Extract the (X, Y) coordinate from the center of the cell holding the provided text.  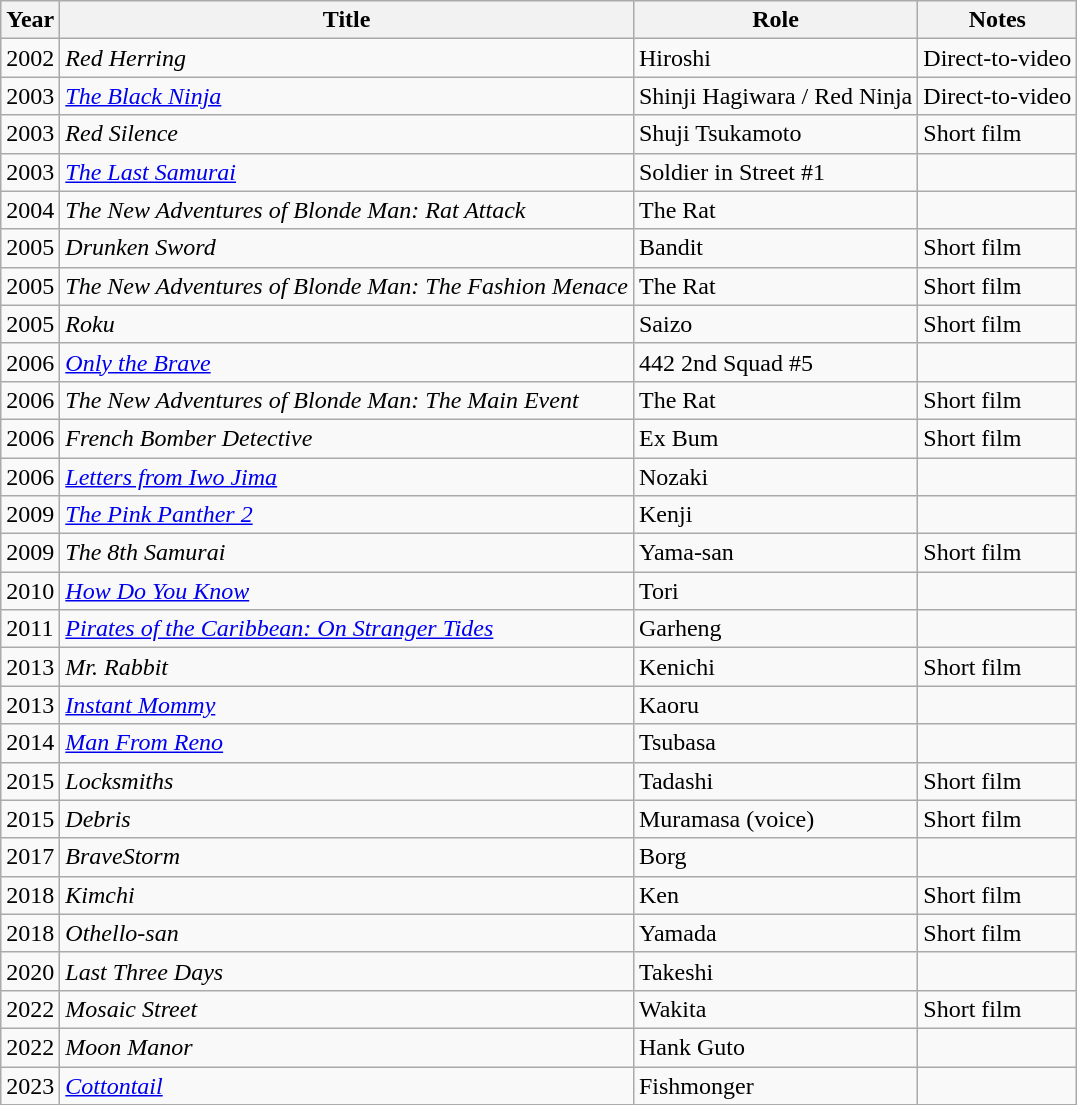
Ex Bum (775, 438)
The Pink Panther 2 (347, 515)
Mr. Rabbit (347, 667)
Debris (347, 819)
Last Three Days (347, 971)
French Bomber Detective (347, 438)
Muramasa (voice) (775, 819)
Yama-san (775, 553)
Hiroshi (775, 58)
Shuji Tsukamoto (775, 134)
The New Adventures of Blonde Man: Rat Attack (347, 210)
Moon Manor (347, 1047)
Othello-san (347, 933)
Drunken Sword (347, 248)
2004 (30, 210)
Letters from Iwo Jima (347, 477)
Soldier in Street #1 (775, 172)
Man From Reno (347, 743)
Fishmonger (775, 1085)
The Black Ninja (347, 96)
How Do You Know (347, 591)
Red Silence (347, 134)
2020 (30, 971)
Cottontail (347, 1085)
Shinji Hagiwara / Red Ninja (775, 96)
2011 (30, 629)
2014 (30, 743)
Only the Brave (347, 362)
Role (775, 20)
Borg (775, 857)
Tadashi (775, 781)
Wakita (775, 1009)
2002 (30, 58)
Notes (998, 20)
Locksmiths (347, 781)
Ken (775, 895)
Bandit (775, 248)
Kaoru (775, 705)
The New Adventures of Blonde Man: The Main Event (347, 400)
Takeshi (775, 971)
Yamada (775, 933)
Kenichi (775, 667)
2017 (30, 857)
Pirates of the Caribbean: On Stranger Tides (347, 629)
Tori (775, 591)
Hank Guto (775, 1047)
The New Adventures of Blonde Man: The Fashion Menace (347, 286)
442 2nd Squad #5 (775, 362)
Saizo (775, 324)
Tsubasa (775, 743)
The Last Samurai (347, 172)
Kenji (775, 515)
Year (30, 20)
Roku (347, 324)
Red Herring (347, 58)
BraveStorm (347, 857)
Kimchi (347, 895)
Nozaki (775, 477)
Instant Mommy (347, 705)
Title (347, 20)
Mosaic Street (347, 1009)
The 8th Samurai (347, 553)
Garheng (775, 629)
2010 (30, 591)
2023 (30, 1085)
